Find where the given text appears and provide that cell's center as [X, Y] coordinate. 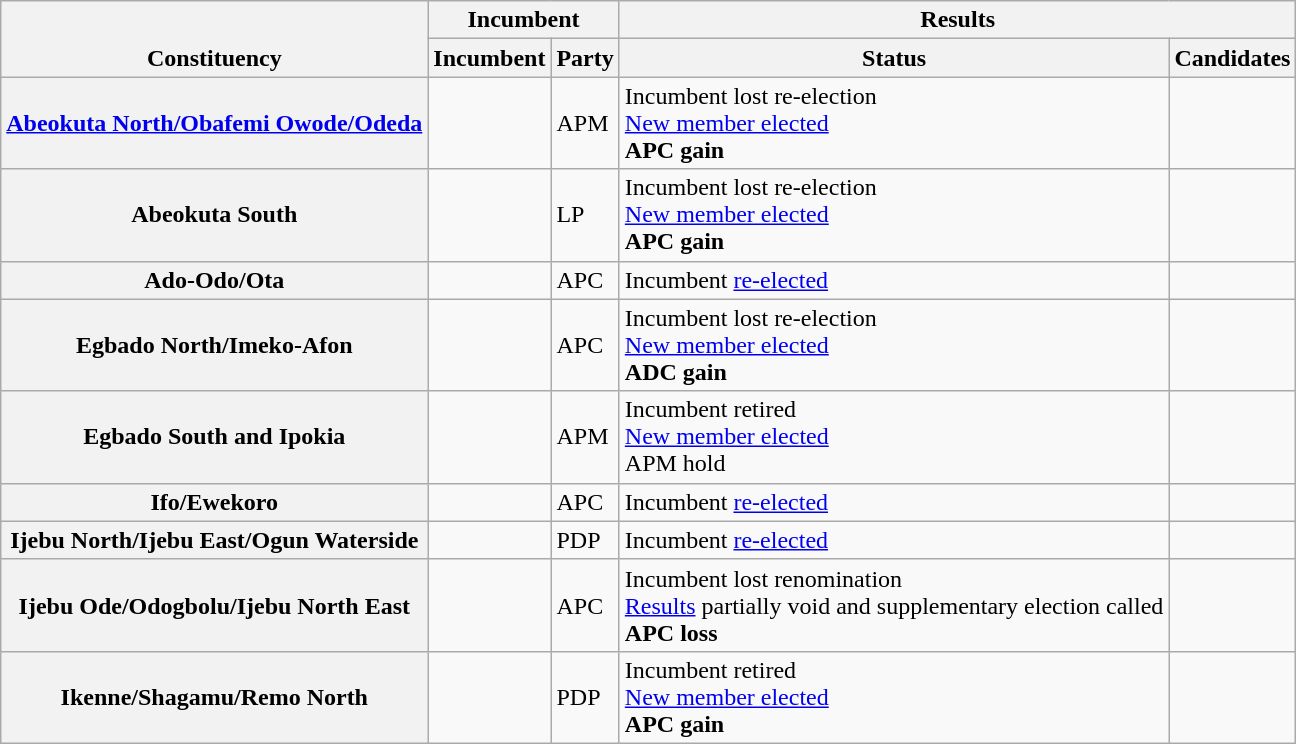
Egbado South and Ipokia [214, 437]
Incumbent lost re-electionNew member electedADC gain [894, 345]
Incumbent retiredNew member electedAPM hold [894, 437]
Results [958, 20]
LP [585, 215]
Party [585, 58]
Ijebu Ode/Odogbolu/Ijebu North East [214, 605]
Incumbent lost renominationResults partially void and supplementary election calledAPC loss [894, 605]
Egbado North/Imeko-Afon [214, 345]
Candidates [1232, 58]
Ifo/Ewekoro [214, 502]
Abeokuta South [214, 215]
Ado-Odo/Ota [214, 280]
Incumbent retiredNew member electedAPC gain [894, 697]
Status [894, 58]
Ijebu North/Ijebu East/Ogun Waterside [214, 540]
Ikenne/Shagamu/Remo North [214, 697]
Constituency [214, 39]
Abeokuta North/Obafemi Owode/Odeda [214, 123]
